Find where the given text appears and provide that cell's center as (X, Y) coordinate. 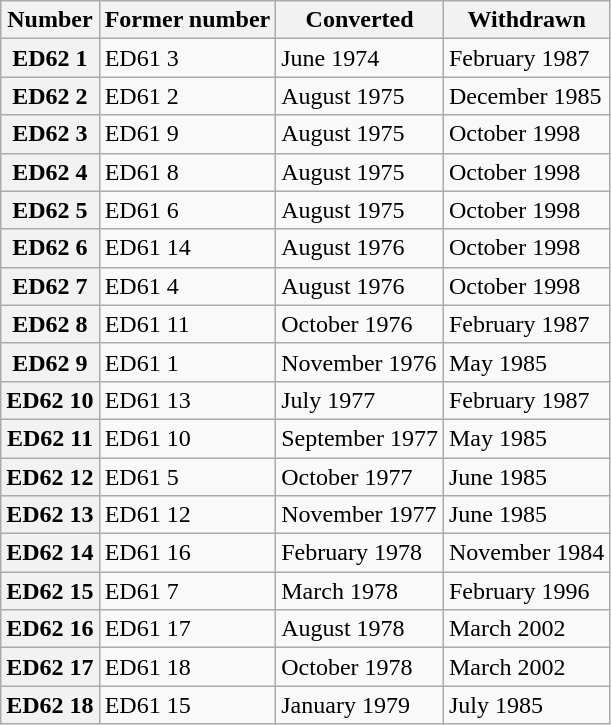
ED61 16 (188, 553)
October 1978 (360, 667)
ED62 2 (50, 96)
ED61 2 (188, 96)
January 1979 (360, 705)
ED62 14 (50, 553)
ED61 8 (188, 172)
ED62 3 (50, 134)
ED61 11 (188, 324)
ED62 13 (50, 515)
ED62 17 (50, 667)
ED62 18 (50, 705)
ED62 7 (50, 286)
ED61 18 (188, 667)
Withdrawn (526, 20)
October 1977 (360, 477)
ED61 17 (188, 629)
November 1976 (360, 362)
ED61 12 (188, 515)
July 1985 (526, 705)
ED62 1 (50, 58)
February 1996 (526, 591)
ED62 5 (50, 210)
ED62 10 (50, 400)
March 1978 (360, 591)
October 1976 (360, 324)
Number (50, 20)
ED61 5 (188, 477)
ED61 14 (188, 248)
ED61 15 (188, 705)
November 1984 (526, 553)
ED61 1 (188, 362)
ED61 10 (188, 438)
November 1977 (360, 515)
ED62 12 (50, 477)
ED62 11 (50, 438)
July 1977 (360, 400)
ED61 7 (188, 591)
August 1978 (360, 629)
Converted (360, 20)
Former number (188, 20)
ED61 4 (188, 286)
ED62 9 (50, 362)
February 1978 (360, 553)
ED62 16 (50, 629)
September 1977 (360, 438)
ED61 13 (188, 400)
ED62 15 (50, 591)
December 1985 (526, 96)
ED62 4 (50, 172)
ED61 6 (188, 210)
ED62 6 (50, 248)
June 1974 (360, 58)
ED62 8 (50, 324)
ED61 9 (188, 134)
ED61 3 (188, 58)
